Identify which cell holds the provided text, then report its [x, y] central coordinate. 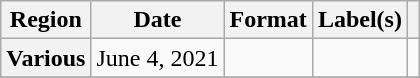
June 4, 2021 [158, 58]
Various [46, 58]
Format [268, 20]
Label(s) [360, 20]
Date [158, 20]
Region [46, 20]
